Provide the [X, Y] coordinate of the cell's center where the given text is located.  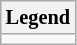
Legend [38, 17]
